For the text-containing cell, return its midpoint in [x, y] coordinate format. 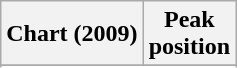
Chart (2009) [72, 34]
Peakposition [189, 34]
